Return [x, y] of the center of cell containing provided text 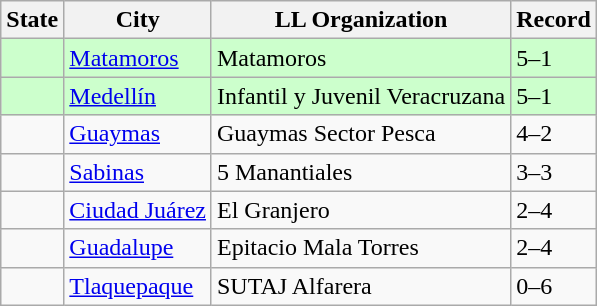
Record [554, 20]
LL Organization [360, 20]
SUTAJ Alfarera [360, 286]
Ciudad Juárez [138, 210]
Sabinas [138, 172]
State [32, 20]
Guadalupe [138, 248]
Medellín [138, 96]
Guaymas [138, 134]
3–3 [554, 172]
City [138, 20]
Tlaquepaque [138, 286]
Epitacio Mala Torres [360, 248]
El Granjero [360, 210]
5 Manantiales [360, 172]
Guaymas Sector Pesca [360, 134]
Infantil y Juvenil Veracruzana [360, 96]
0–6 [554, 286]
4–2 [554, 134]
